Detect which cell encompasses the target text, then output its (x, y) center coordinate. 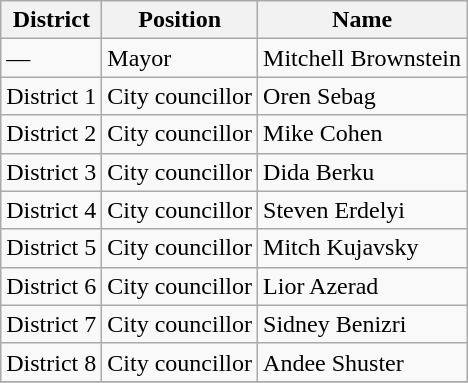
Name (362, 20)
District (52, 20)
District 3 (52, 172)
District 1 (52, 96)
District 8 (52, 362)
Steven Erdelyi (362, 210)
Lior Azerad (362, 286)
District 7 (52, 324)
— (52, 58)
Oren Sebag (362, 96)
Sidney Benizri (362, 324)
Dida Berku (362, 172)
Andee Shuster (362, 362)
District 5 (52, 248)
Mitchell Brownstein (362, 58)
District 6 (52, 286)
District 4 (52, 210)
Position (180, 20)
Mayor (180, 58)
Mike Cohen (362, 134)
District 2 (52, 134)
Mitch Kujavsky (362, 248)
